Pinpoint the cell where the given text exists, returning its [x, y] midpoint coordinate. 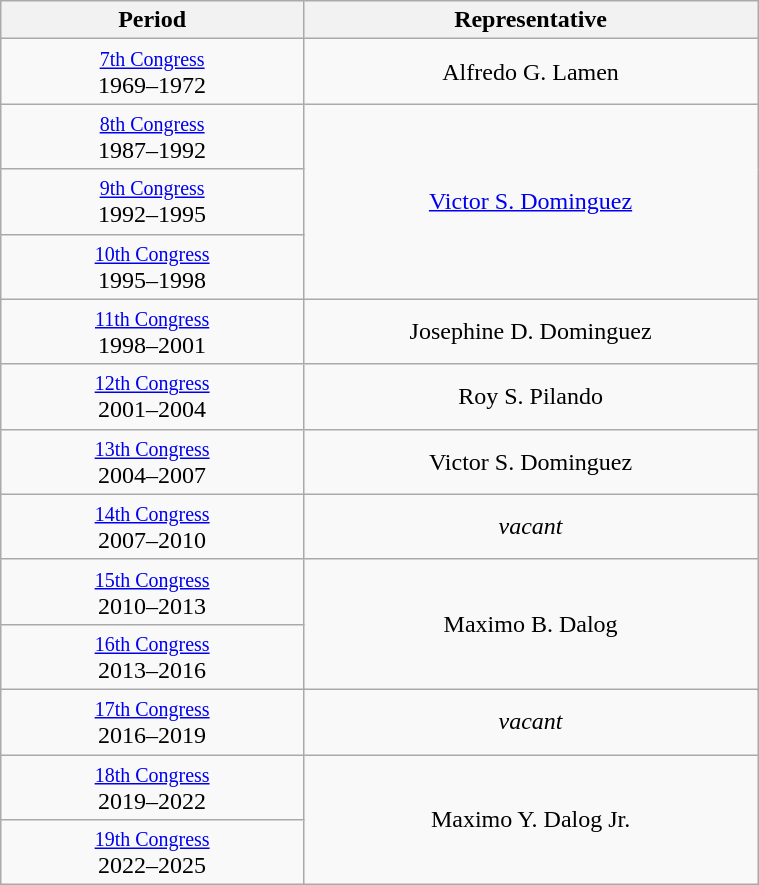
17th Congress2016–2019 [152, 722]
9th Congress1992–1995 [152, 202]
7th Congress1969–1972 [152, 72]
Representative [530, 20]
16th Congress2013–2016 [152, 656]
Alfredo G. Lamen [530, 72]
15th Congress2010–2013 [152, 592]
18th Congress2019–2022 [152, 786]
10th Congress1995–1998 [152, 266]
Josephine D. Dominguez [530, 332]
14th Congress2007–2010 [152, 526]
19th Congress2022–2025 [152, 852]
8th Congress1987–1992 [152, 136]
Maximo Y. Dalog Jr. [530, 819]
Roy S. Pilando [530, 396]
13th Congress2004–2007 [152, 462]
11th Congress1998–2001 [152, 332]
Maximo B. Dalog [530, 624]
Period [152, 20]
12th Congress2001–2004 [152, 396]
